Capture the cell that displays the provided text and extract its [x, y] central coordinate. 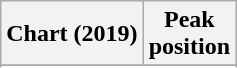
Chart (2019) [72, 34]
Peakposition [189, 34]
